Search for the cell housing the specified text and yield its (x, y) center coordinate. 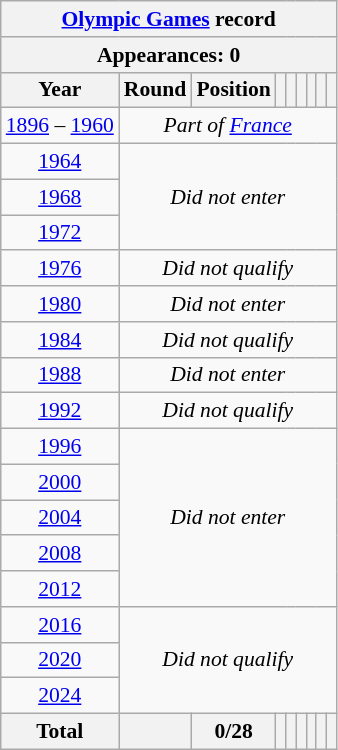
1972 (60, 233)
1968 (60, 197)
Position (233, 90)
1896 – 1960 (60, 126)
Year (60, 90)
1984 (60, 340)
Total (60, 732)
1988 (60, 375)
Olympic Games record (169, 19)
Part of France (228, 126)
Round (156, 90)
2012 (60, 589)
2020 (60, 660)
2004 (60, 518)
2008 (60, 554)
2016 (60, 625)
1964 (60, 162)
1980 (60, 304)
1992 (60, 411)
0/28 (233, 732)
1976 (60, 269)
Appearances: 0 (169, 55)
1996 (60, 447)
2024 (60, 696)
2000 (60, 482)
